Detect which cell encompasses the target text, then output its (x, y) center coordinate. 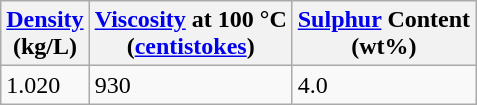
Density(kg/L) (45, 34)
Sulphur Content(wt%) (384, 34)
930 (190, 85)
Viscosity at 100 °C(centistokes) (190, 34)
4.0 (384, 85)
1.020 (45, 85)
